Search for the cell housing the specified text and yield its (x, y) center coordinate. 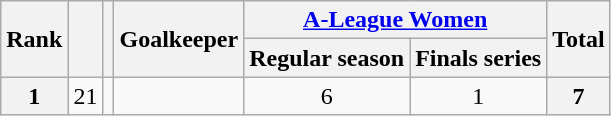
7 (579, 96)
Total (579, 39)
6 (327, 96)
Finals series (478, 58)
Rank (34, 39)
21 (86, 96)
Regular season (327, 58)
A-League Women (396, 20)
Goalkeeper (179, 39)
